Locate the cell with the specified text and output its (X, Y) center coordinate. 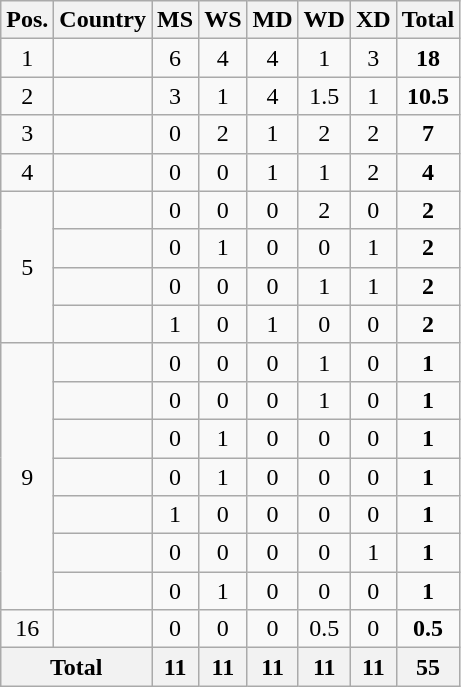
7 (428, 134)
6 (176, 58)
WS (223, 20)
18 (428, 58)
Pos. (28, 20)
1.5 (324, 96)
MD (272, 20)
16 (28, 629)
9 (28, 476)
10.5 (428, 96)
Country (103, 20)
WD (324, 20)
MS (176, 20)
XD (373, 20)
55 (428, 667)
5 (28, 267)
